Pinpoint the cell where the given text exists, returning its (x, y) midpoint coordinate. 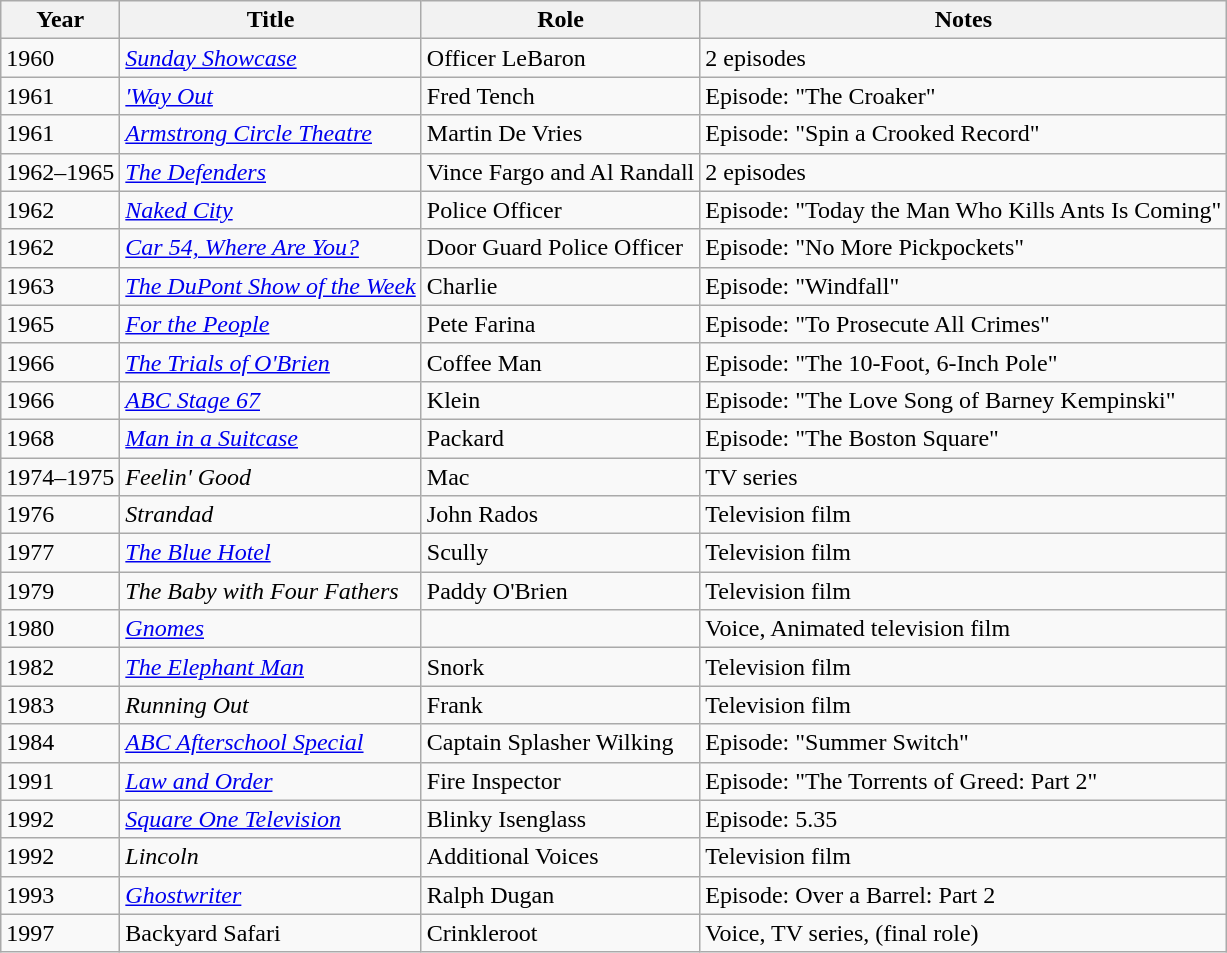
Episode: "The Croaker" (964, 96)
Door Guard Police Officer (560, 248)
1977 (60, 553)
John Rados (560, 515)
Vince Fargo and Al Randall (560, 172)
Fire Inspector (560, 781)
1982 (60, 667)
Coffee Man (560, 362)
Square One Television (270, 819)
Episode: "Today the Man Who Kills Ants Is Coming" (964, 210)
1963 (60, 286)
Sunday Showcase (270, 58)
Episode: "The Torrents of Greed: Part 2" (964, 781)
Scully (560, 553)
1980 (60, 629)
Episode: "To Prosecute All Crimes" (964, 324)
Packard (560, 438)
1965 (60, 324)
Backyard Safari (270, 933)
1968 (60, 438)
Strandad (270, 515)
Lincoln (270, 857)
Armstrong Circle Theatre (270, 134)
1974–1975 (60, 477)
Martin De Vries (560, 134)
'Way Out (270, 96)
Episode: "Summer Switch" (964, 743)
Paddy O'Brien (560, 591)
Pete Farina (560, 324)
TV series (964, 477)
Title (270, 20)
The Defenders (270, 172)
Episode: "Spin a Crooked Record" (964, 134)
The Blue Hotel (270, 553)
Naked City (270, 210)
Episode: "The Boston Square" (964, 438)
The Trials of O'Brien (270, 362)
Feelin' Good (270, 477)
ABC Stage 67 (270, 400)
The DuPont Show of the Week (270, 286)
Frank (560, 705)
Mac (560, 477)
1976 (60, 515)
Car 54, Where Are You? (270, 248)
Ralph Dugan (560, 895)
The Baby with Four Fathers (270, 591)
Crinkleroot (560, 933)
1997 (60, 933)
Additional Voices (560, 857)
Gnomes (270, 629)
Episode: "The Love Song of Barney Kempinski" (964, 400)
Law and Order (270, 781)
1962–1965 (60, 172)
Episode: "Windfall" (964, 286)
Klein (560, 400)
Snork (560, 667)
Blinky Isenglass (560, 819)
1984 (60, 743)
Police Officer (560, 210)
Running Out (270, 705)
Episode: "No More Pickpockets" (964, 248)
Year (60, 20)
1960 (60, 58)
Episode: 5.35 (964, 819)
The Elephant Man (270, 667)
1983 (60, 705)
Voice, Animated television film (964, 629)
Episode: "The 10-Foot, 6-Inch Pole" (964, 362)
Man in a Suitcase (270, 438)
Captain Splasher Wilking (560, 743)
Role (560, 20)
1991 (60, 781)
1993 (60, 895)
Ghostwriter (270, 895)
Officer LeBaron (560, 58)
Fred Tench (560, 96)
1979 (60, 591)
Notes (964, 20)
ABC Afterschool Special (270, 743)
Episode: Over a Barrel: Part 2 (964, 895)
Charlie (560, 286)
For the People (270, 324)
Voice, TV series, (final role) (964, 933)
